For the text-containing cell, return its midpoint in (x, y) coordinate format. 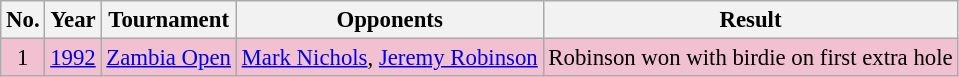
Opponents (390, 20)
No. (23, 20)
Year (73, 20)
Mark Nichols, Jeremy Robinson (390, 58)
Robinson won with birdie on first extra hole (750, 58)
1992 (73, 58)
Result (750, 20)
Tournament (168, 20)
Zambia Open (168, 58)
1 (23, 58)
